Output the [x, y] coordinate of the center of the cell containing the given text.  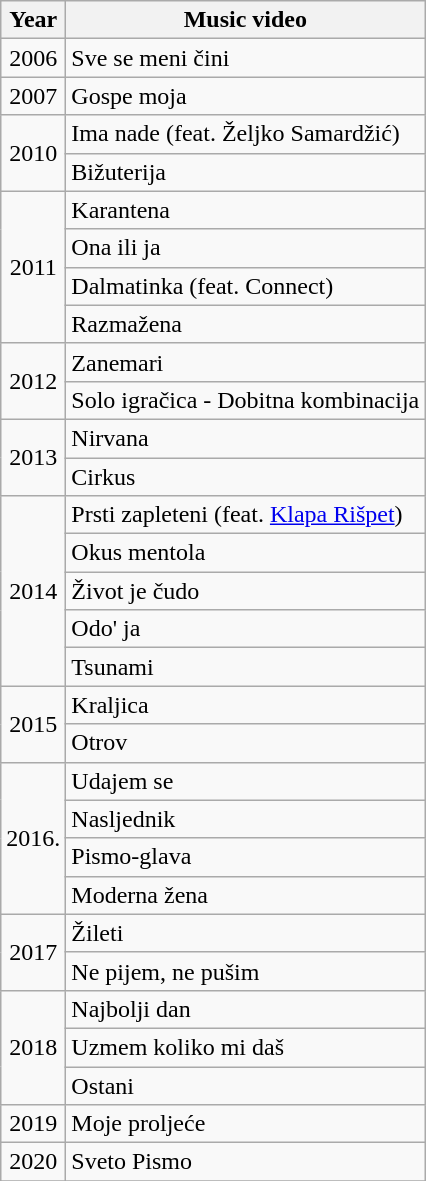
2016. [34, 838]
Karantena [246, 210]
Razmažena [246, 324]
2013 [34, 457]
Ona ili ja [246, 248]
2006 [34, 58]
Okus mentola [246, 553]
Sve se meni čini [246, 58]
2011 [34, 267]
Tsunami [246, 667]
2017 [34, 952]
Moderna žena [246, 895]
2020 [34, 1162]
2014 [34, 591]
2015 [34, 724]
2007 [34, 96]
Život je čudo [246, 591]
2012 [34, 381]
Year [34, 20]
Solo igračica - Dobitna kombinacija [246, 400]
2019 [34, 1124]
Udajem se [246, 781]
Moje proljeće [246, 1124]
Ne pijem, ne pušim [246, 971]
Žileti [246, 933]
Bižuterija [246, 172]
Nasljednik [246, 819]
Otrov [246, 743]
Music video [246, 20]
Zanemari [246, 362]
Ostani [246, 1085]
Dalmatinka (feat. Connect) [246, 286]
Odo' ja [246, 629]
Cirkus [246, 477]
Kraljica [246, 705]
2018 [34, 1047]
Gospe moja [246, 96]
Najbolji dan [246, 1009]
Sveto Pismo [246, 1162]
Prsti zapleteni (feat. Klapa Rišpet) [246, 515]
Uzmem koliko mi daš [246, 1047]
Pismo-glava [246, 857]
Nirvana [246, 438]
Ima nade (feat. Željko Samardžić) [246, 134]
2010 [34, 153]
